Detect which cell encompasses the target text, then output its [x, y] center coordinate. 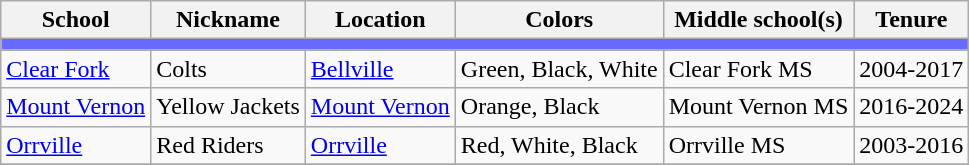
Tenure [912, 20]
Bellville [380, 69]
Yellow Jackets [228, 107]
School [76, 20]
Green, Black, White [559, 69]
Orrville MS [758, 145]
Colors [559, 20]
Nickname [228, 20]
Clear Fork [76, 69]
Orange, Black [559, 107]
Mount Vernon MS [758, 107]
Location [380, 20]
2003-2016 [912, 145]
Colts [228, 69]
Middle school(s) [758, 20]
Clear Fork MS [758, 69]
Red Riders [228, 145]
2016-2024 [912, 107]
2004-2017 [912, 69]
Red, White, Black [559, 145]
